Output the (X, Y) coordinate of the center of the cell containing the given text.  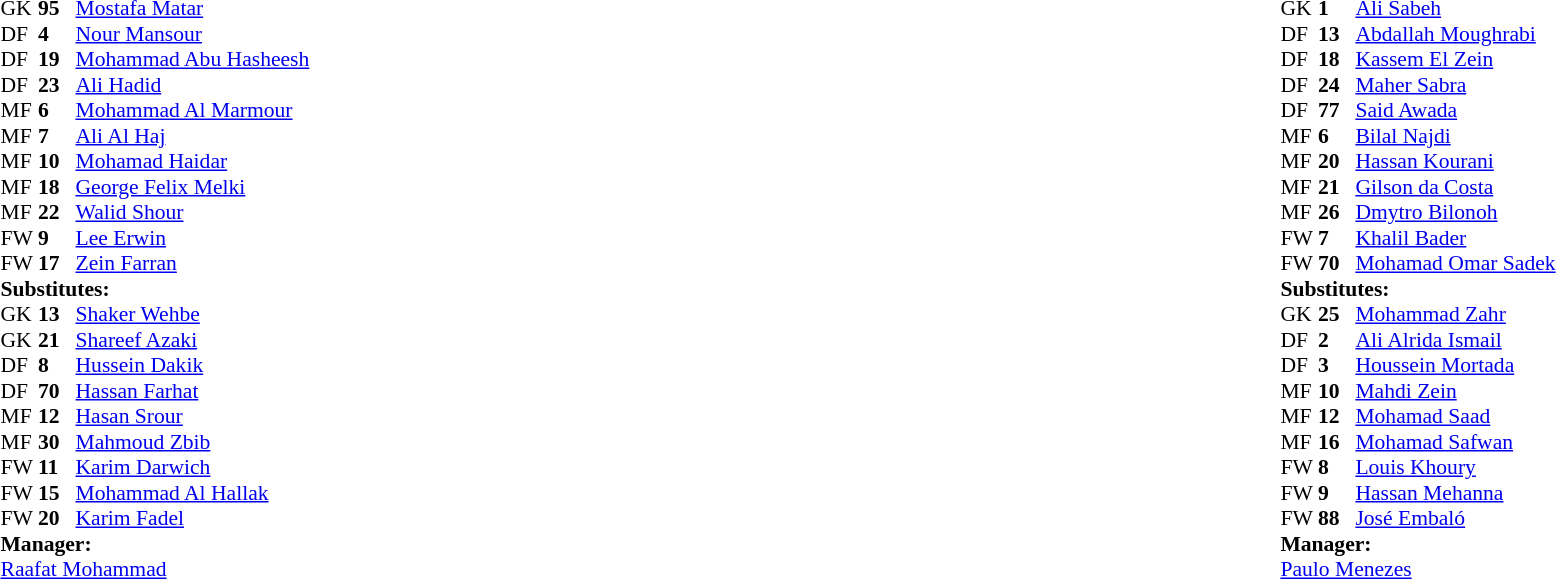
Mohammad Al Hallak (193, 493)
88 (1337, 519)
17 (57, 263)
25 (1337, 315)
Louis Khoury (1455, 467)
Ali Al Haj (193, 136)
Abdallah Moughrabi (1455, 34)
22 (57, 213)
Houssein Mortada (1455, 365)
Karim Fadel (193, 519)
Said Awada (1455, 111)
4 (57, 34)
Mohamad Haidar (193, 161)
Ali Hadid (193, 85)
24 (1337, 85)
Shareef Azaki (193, 340)
Kassem El Zein (1455, 59)
30 (57, 442)
Khalil Bader (1455, 238)
19 (57, 59)
Gilson da Costa (1455, 187)
Mohamad Saad (1455, 417)
Karim Darwich (193, 467)
Ali Alrida Ismail (1455, 340)
Mohamad Safwan (1455, 442)
Lee Erwin (193, 238)
Hassan Farhat (193, 391)
Hassan Mehanna (1455, 493)
16 (1337, 442)
26 (1337, 213)
Maher Sabra (1455, 85)
3 (1337, 365)
77 (1337, 111)
José Embaló (1455, 519)
Shaker Wehbe (193, 315)
Mohammad Zahr (1455, 315)
Hassan Kourani (1455, 161)
2 (1337, 340)
Walid Shour (193, 213)
Mohammad Al Marmour (193, 111)
Nour Mansour (193, 34)
Mahmoud Zbib (193, 442)
Hussein Dakik (193, 365)
11 (57, 467)
Zein Farran (193, 263)
Mohammad Abu Hasheesh (193, 59)
Bilal Najdi (1455, 136)
Mohamad Omar Sadek (1455, 263)
Dmytro Bilonoh (1455, 213)
Mahdi Zein (1455, 391)
23 (57, 85)
George Felix Melki (193, 187)
15 (57, 493)
Hasan Srour (193, 417)
